Identify which cell holds the provided text, then report its (x, y) central coordinate. 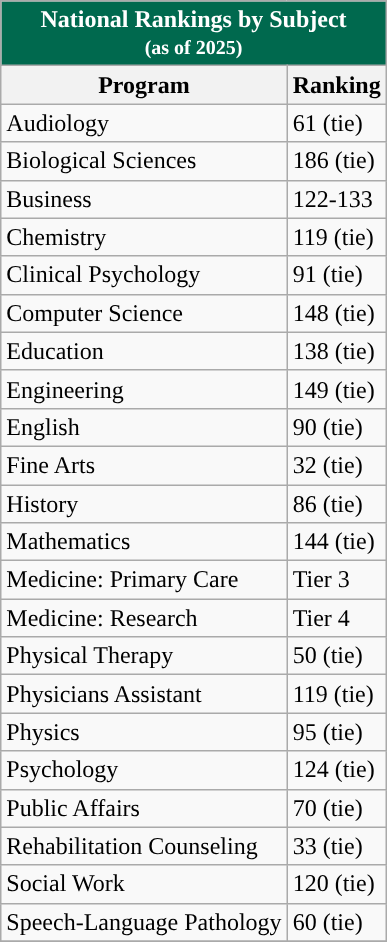
144 (tie) (336, 542)
Physicians Assistant (144, 694)
120 (tie) (336, 884)
70 (tie) (336, 808)
Psychology (144, 770)
33 (tie) (336, 846)
Physical Therapy (144, 656)
86 (tie) (336, 503)
Public Affairs (144, 808)
Education (144, 351)
Social Work (144, 884)
124 (tie) (336, 770)
History (144, 503)
90 (tie) (336, 427)
Mathematics (144, 542)
Tier 4 (336, 618)
Business (144, 199)
Tier 3 (336, 580)
148 (tie) (336, 313)
Medicine: Primary Care (144, 580)
English (144, 427)
Physics (144, 732)
Speech-Language Pathology (144, 922)
Chemistry (144, 237)
186 (tie) (336, 161)
91 (tie) (336, 275)
Audiology (144, 123)
Fine Arts (144, 465)
Ranking (336, 85)
60 (tie) (336, 922)
95 (tie) (336, 732)
Biological Sciences (144, 161)
149 (tie) (336, 389)
61 (tie) (336, 123)
138 (tie) (336, 351)
Medicine: Research (144, 618)
Computer Science (144, 313)
National Rankings by Subject(as of 2025) (194, 34)
Clinical Psychology (144, 275)
Engineering (144, 389)
50 (tie) (336, 656)
Program (144, 85)
122-133 (336, 199)
Rehabilitation Counseling (144, 846)
32 (tie) (336, 465)
